Detect which cell encompasses the target text, then output its [X, Y] center coordinate. 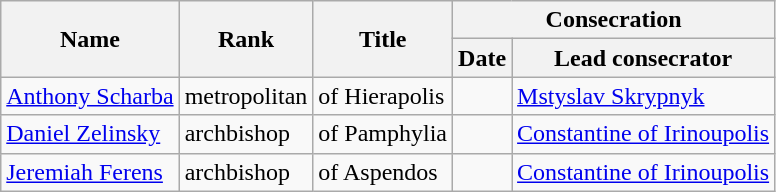
of Aspendos [383, 172]
Daniel Zelinsky [90, 134]
Jeremiah Ferens [90, 172]
Date [482, 58]
Consecration [614, 20]
Mstyslav Skrypnyk [644, 96]
Rank [246, 39]
Anthony Scharba [90, 96]
metropolitan [246, 96]
Title [383, 39]
Lead consecrator [644, 58]
of Pamphylia [383, 134]
of Hierapolis [383, 96]
Name [90, 39]
